Pinpoint the cell where the given text exists, returning its [X, Y] midpoint coordinate. 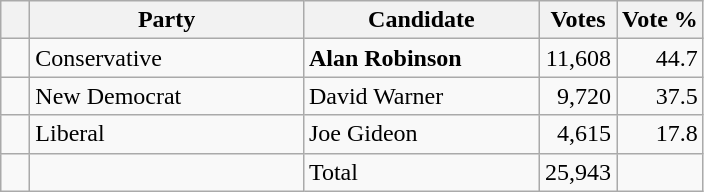
Party [167, 20]
4,615 [578, 134]
37.5 [660, 96]
Vote % [660, 20]
New Democrat [167, 96]
25,943 [578, 172]
Votes [578, 20]
David Warner [421, 96]
17.8 [660, 134]
Total [421, 172]
Conservative [167, 58]
Alan Robinson [421, 58]
9,720 [578, 96]
Joe Gideon [421, 134]
44.7 [660, 58]
11,608 [578, 58]
Candidate [421, 20]
Liberal [167, 134]
